From the cell containing the given text, extract its center point as (x, y) coordinate. 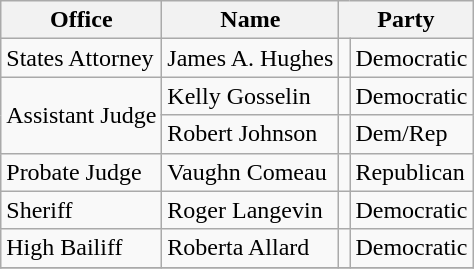
Kelly Gosselin (250, 96)
Sheriff (82, 210)
Robert Johnson (250, 134)
High Bailiff (82, 248)
Assistant Judge (82, 115)
Probate Judge (82, 172)
Roberta Allard (250, 248)
Roger Langevin (250, 210)
Office (82, 20)
James A. Hughes (250, 58)
Dem/Rep (412, 134)
Republican (412, 172)
Name (250, 20)
States Attorney (82, 58)
Vaughn Comeau (250, 172)
Party (406, 20)
